Capture the cell that displays the provided text and extract its [X, Y] central coordinate. 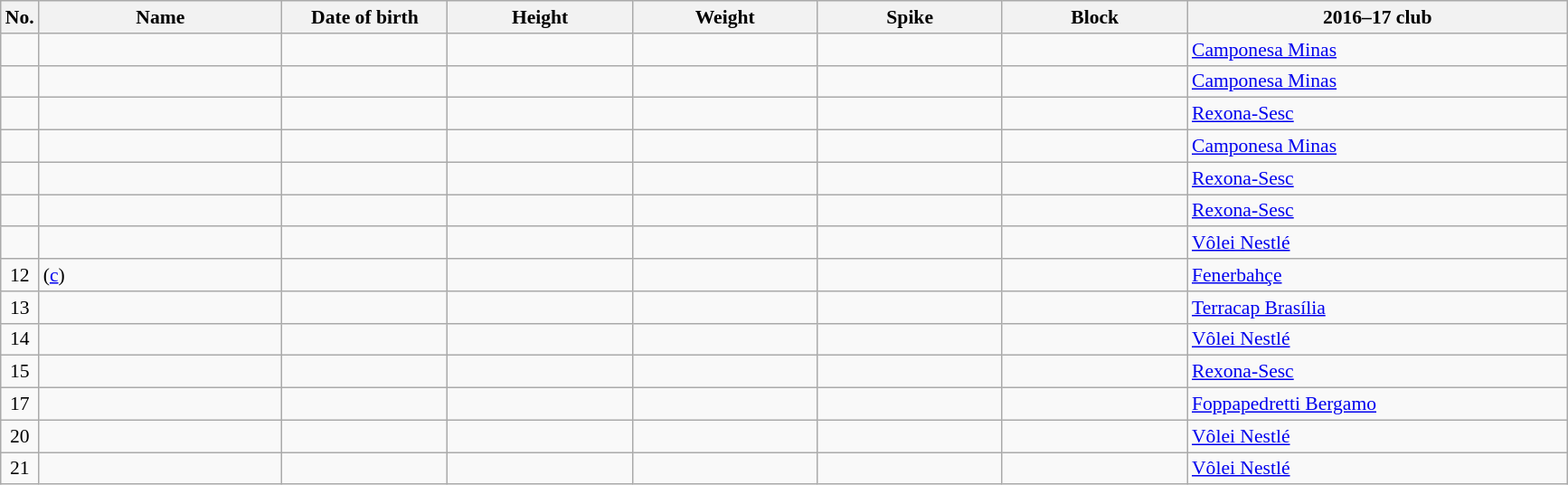
14 [20, 339]
(c) [161, 275]
Fenerbahçe [1378, 275]
Terracap Brasília [1378, 308]
No. [20, 17]
Height [541, 17]
12 [20, 275]
15 [20, 372]
Weight [725, 17]
17 [20, 404]
Name [161, 17]
2016–17 club [1378, 17]
Spike [910, 17]
Date of birth [365, 17]
21 [20, 469]
Foppapedretti Bergamo [1378, 404]
Block [1094, 17]
20 [20, 436]
13 [20, 308]
